Search for the cell housing the specified text and yield its [x, y] center coordinate. 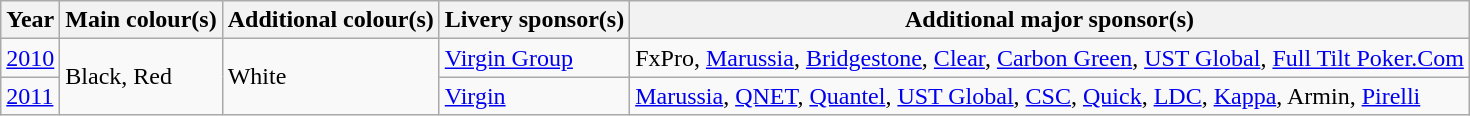
Main colour(s) [141, 20]
Virgin Group [534, 58]
Additional colour(s) [330, 20]
2011 [30, 96]
Black, Red [141, 77]
2010 [30, 58]
FxPro, Marussia, Bridgestone, Clear, Carbon Green, UST Global, Full Tilt Poker.Com [1050, 58]
Virgin [534, 96]
Year [30, 20]
Additional major sponsor(s) [1050, 20]
Livery sponsor(s) [534, 20]
White [330, 77]
Marussia, QNET, Quantel, UST Global, CSC, Quick, LDC, Kappa, Armin, Pirelli [1050, 96]
